Return the [X, Y] coordinate for the center point of the cell that contains the specified text.  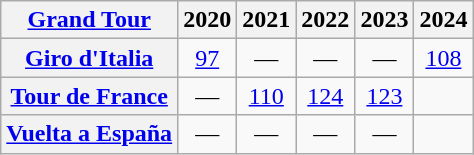
124 [326, 96]
2024 [444, 20]
123 [384, 96]
Giro d'Italia [90, 58]
2021 [266, 20]
97 [208, 58]
Vuelta a España [90, 134]
Grand Tour [90, 20]
2020 [208, 20]
2023 [384, 20]
Tour de France [90, 96]
110 [266, 96]
2022 [326, 20]
108 [444, 58]
